Output the (x, y) coordinate of the center of the cell containing the given text.  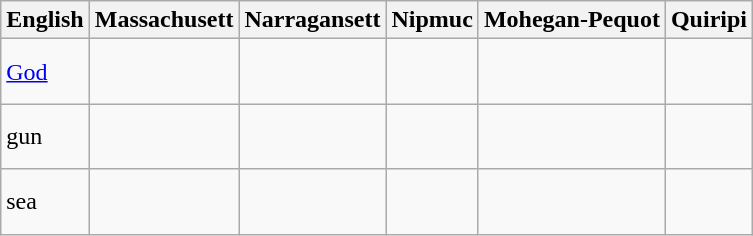
Massachusett (164, 20)
God (45, 72)
Narragansett (312, 20)
Quiripi (708, 20)
Mohegan-Pequot (572, 20)
sea (45, 202)
English (45, 20)
Nipmuc (432, 20)
gun (45, 136)
